Return the (x, y) coordinate for the center point of the cell that contains the specified text.  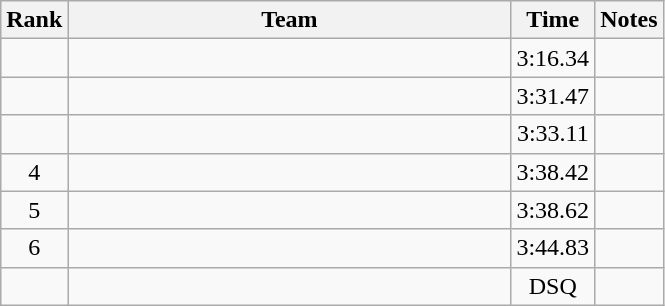
5 (34, 210)
3:38.62 (553, 210)
Notes (629, 20)
Team (290, 20)
3:33.11 (553, 134)
3:31.47 (553, 96)
3:44.83 (553, 248)
Rank (34, 20)
Time (553, 20)
3:16.34 (553, 58)
3:38.42 (553, 172)
6 (34, 248)
DSQ (553, 286)
4 (34, 172)
